Capture the cell that displays the provided text and extract its [x, y] central coordinate. 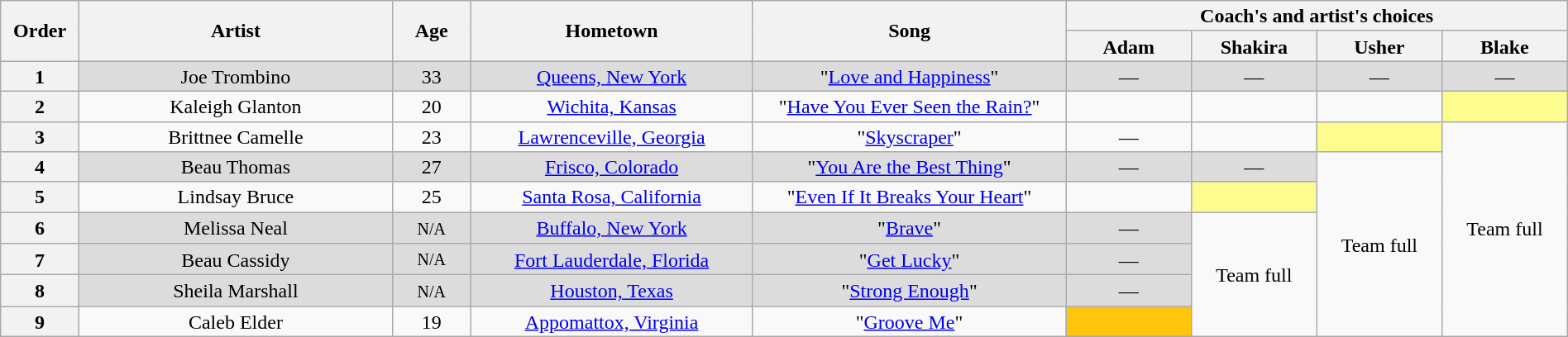
Usher [1379, 46]
Houston, Texas [612, 291]
"Skyscraper" [910, 137]
"Get Lucky" [910, 259]
Beau Thomas [235, 167]
Kaleigh Glanton [235, 106]
Artist [235, 31]
Queens, New York [612, 76]
Brittnee Camelle [235, 137]
20 [432, 106]
1 [40, 76]
Frisco, Colorado [612, 167]
4 [40, 167]
3 [40, 137]
"Strong Enough" [910, 291]
7 [40, 259]
Melissa Neal [235, 228]
Wichita, Kansas [612, 106]
Lawrenceville, Georgia [612, 137]
25 [432, 197]
Beau Cassidy [235, 259]
"Brave" [910, 228]
Order [40, 31]
Song [910, 31]
Lindsay Bruce [235, 197]
"Have You Ever Seen the Rain?" [910, 106]
Sheila Marshall [235, 291]
6 [40, 228]
"Even If It Breaks Your Heart" [910, 197]
Santa Rosa, California [612, 197]
Age [432, 31]
Buffalo, New York [612, 228]
8 [40, 291]
Caleb Elder [235, 322]
Hometown [612, 31]
Coach's and artist's choices [1317, 17]
5 [40, 197]
Adam [1129, 46]
27 [432, 167]
9 [40, 322]
Appomattox, Virginia [612, 322]
Joe Trombino [235, 76]
Blake [1505, 46]
"You Are the Best Thing" [910, 167]
"Love and Happiness" [910, 76]
Fort Lauderdale, Florida [612, 259]
23 [432, 137]
33 [432, 76]
19 [432, 322]
"Groove Me" [910, 322]
Shakira [1255, 46]
2 [40, 106]
